Determine the [X, Y] coordinate at the center of the cell enclosing the given text.  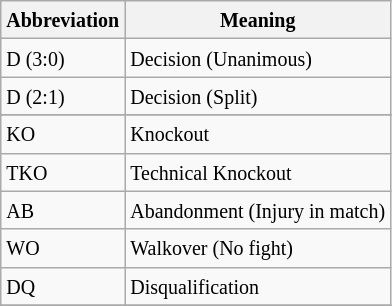
Abbreviation [63, 20]
D (2:1) [63, 96]
DQ [63, 286]
KO [63, 134]
WO [63, 248]
Abandonment (Injury in match) [258, 210]
Decision (Split) [258, 96]
TKO [63, 172]
Technical Knockout [258, 172]
Walkover (No fight) [258, 248]
Disqualification [258, 286]
D (3:0) [63, 58]
Meaning [258, 20]
AB [63, 210]
Decision (Unanimous) [258, 58]
Knockout [258, 134]
